Pinpoint the cell where the given text exists, returning its (x, y) midpoint coordinate. 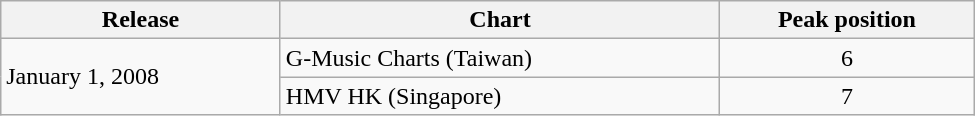
January 1, 2008 (141, 77)
Release (141, 20)
Chart (500, 20)
HMV HK (Singapore) (500, 96)
Peak position (848, 20)
G-Music Charts (Taiwan) (500, 58)
6 (848, 58)
7 (848, 96)
